Pinpoint the cell where the given text exists, returning its [x, y] midpoint coordinate. 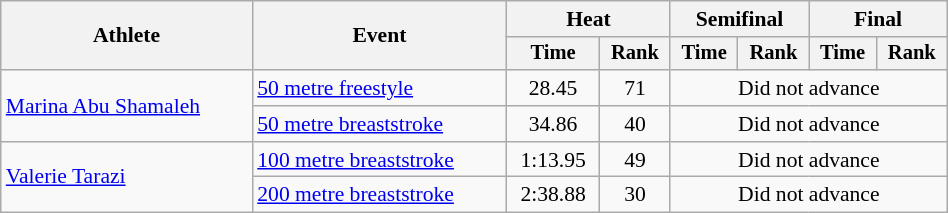
Event [379, 36]
34.86 [554, 124]
Valerie Tarazi [126, 178]
Semifinal [739, 19]
Final [878, 19]
49 [636, 160]
200 metre breaststroke [379, 195]
28.45 [554, 88]
40 [636, 124]
30 [636, 195]
1:13.95 [554, 160]
50 metre breaststroke [379, 124]
Marina Abu Shamaleh [126, 106]
Athlete [126, 36]
50 metre freestyle [379, 88]
Heat [589, 19]
100 metre breaststroke [379, 160]
2:38.88 [554, 195]
71 [636, 88]
